From the cell containing the given text, extract its center point as (x, y) coordinate. 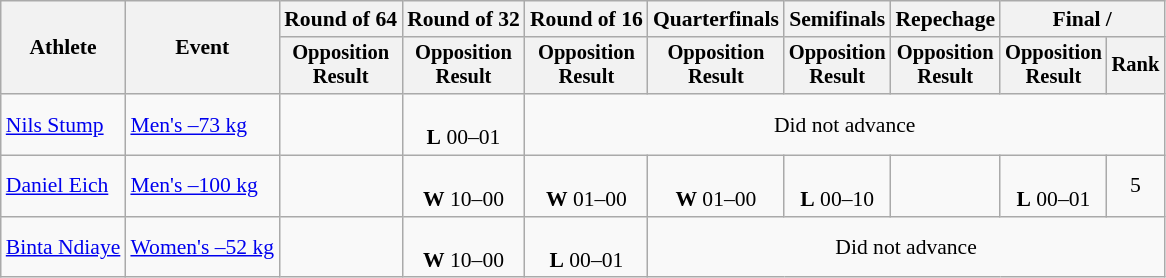
Men's –73 kg (202, 124)
Daniel Eich (64, 186)
Binta Ndiaye (64, 248)
L 00–10 (838, 186)
5 (1136, 186)
Round of 64 (340, 19)
Round of 32 (464, 19)
Women's –52 kg (202, 248)
Quarterfinals (716, 19)
Event (202, 48)
Round of 16 (586, 19)
Nils Stump (64, 124)
Men's –100 kg (202, 186)
Athlete (64, 48)
Semifinals (838, 19)
Rank (1136, 66)
Repechage (945, 19)
Final / (1082, 19)
